Extract the [x, y] coordinate from the center of the cell holding the provided text.  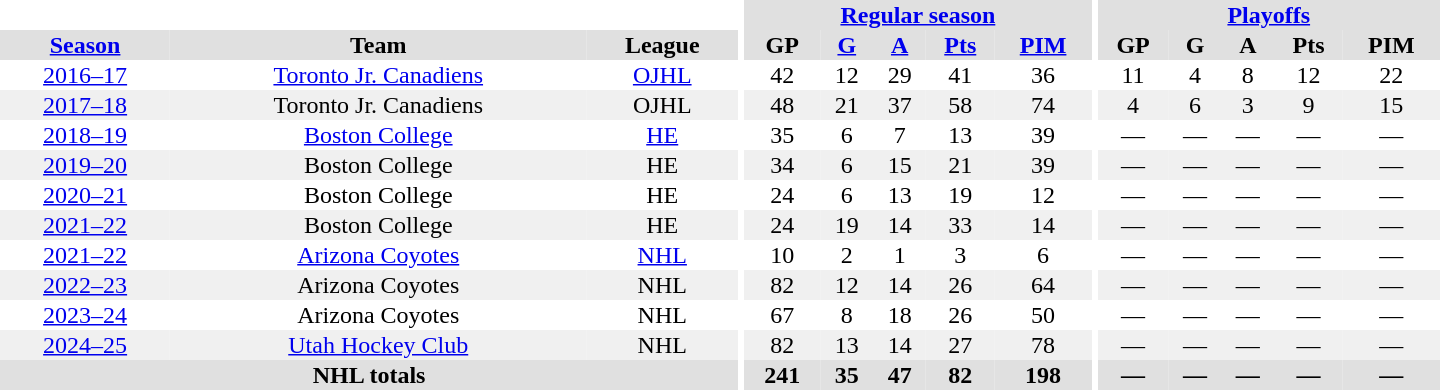
198 [1042, 375]
33 [960, 225]
2016–17 [85, 75]
42 [782, 75]
78 [1042, 345]
34 [782, 165]
2017–18 [85, 105]
9 [1308, 105]
1 [900, 255]
58 [960, 105]
League [662, 45]
37 [900, 105]
7 [900, 135]
Team [378, 45]
2023–24 [85, 315]
47 [900, 375]
50 [1042, 315]
27 [960, 345]
10 [782, 255]
2024–25 [85, 345]
2020–21 [85, 195]
29 [900, 75]
48 [782, 105]
41 [960, 75]
241 [782, 375]
11 [1134, 75]
36 [1042, 75]
22 [1392, 75]
2 [846, 255]
74 [1042, 105]
18 [900, 315]
2019–20 [85, 165]
2018–19 [85, 135]
Regular season [918, 15]
Season [85, 45]
Playoffs [1269, 15]
NHL totals [369, 375]
64 [1042, 285]
Utah Hockey Club [378, 345]
2022–23 [85, 285]
67 [782, 315]
